Identify which cell holds the provided text, then report its [X, Y] central coordinate. 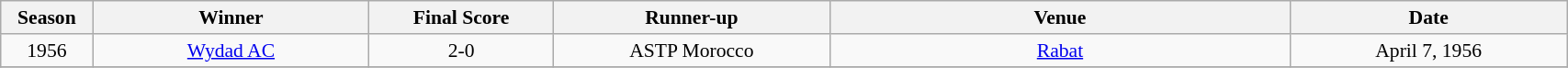
April 7, 1956 [1429, 51]
Winner [231, 17]
Final Score [461, 17]
Rabat [1060, 51]
ASTP Morocco [691, 51]
Wydad AC [231, 51]
Runner-up [691, 17]
Date [1429, 17]
1956 [47, 51]
2-0 [461, 51]
Season [47, 17]
Venue [1060, 17]
